Capture the cell that displays the provided text and extract its [X, Y] central coordinate. 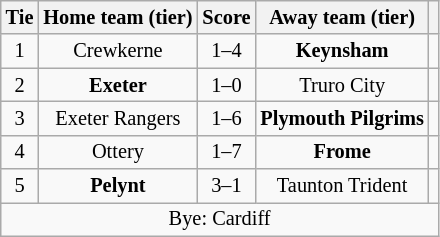
Pelynt [118, 186]
1–0 [226, 85]
Away team (tier) [342, 17]
Plymouth Pilgrims [342, 118]
Exeter Rangers [118, 118]
Taunton Trident [342, 186]
Score [226, 17]
3 [20, 118]
Crewkerne [118, 51]
1–7 [226, 152]
Exeter [118, 85]
Truro City [342, 85]
1–6 [226, 118]
2 [20, 85]
3–1 [226, 186]
1–4 [226, 51]
Home team (tier) [118, 17]
Tie [20, 17]
Frome [342, 152]
Bye: Cardiff [220, 219]
1 [20, 51]
5 [20, 186]
4 [20, 152]
Keynsham [342, 51]
Ottery [118, 152]
